Return [x, y] of the center of cell containing provided text 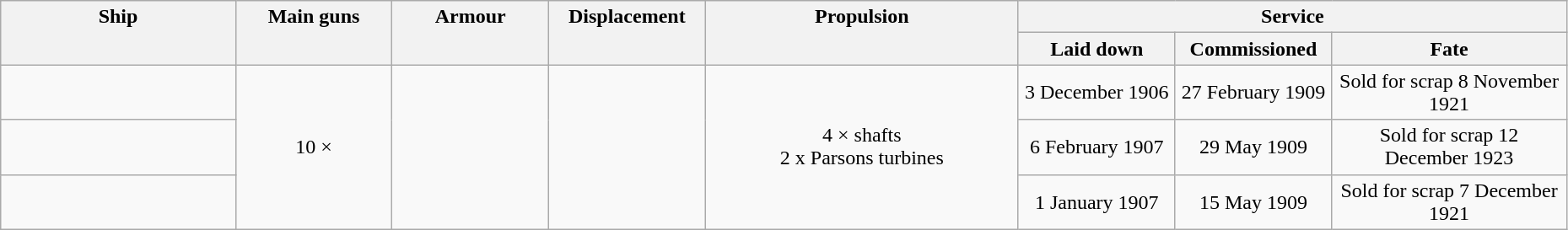
Commissioned [1253, 49]
Sold for scrap 8 November 1921 [1449, 93]
27 February 1909 [1253, 93]
3 December 1906 [1097, 93]
Sold for scrap 7 December 1921 [1449, 202]
Propulsion [862, 33]
Laid down [1097, 49]
Ship [118, 33]
Sold for scrap 12 December 1923 [1449, 147]
Displacement [628, 33]
Main guns [314, 33]
4 × shafts2 x Parsons turbines [862, 147]
1 January 1907 [1097, 202]
Fate [1449, 49]
Armour [471, 33]
29 May 1909 [1253, 147]
6 February 1907 [1097, 147]
10 × [314, 147]
15 May 1909 [1253, 202]
Service [1292, 17]
